Scan for the cell matching the given text and deliver its [X, Y] coordinate at center. 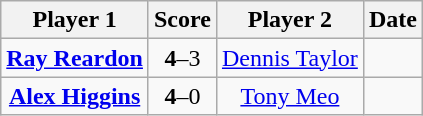
4–3 [182, 58]
Date [392, 20]
Ray Reardon [75, 58]
Player 2 [290, 20]
4–0 [182, 96]
Score [182, 20]
Dennis Taylor [290, 58]
Alex Higgins [75, 96]
Player 1 [75, 20]
Tony Meo [290, 96]
